Pinpoint the cell where the given text exists, returning its (X, Y) midpoint coordinate. 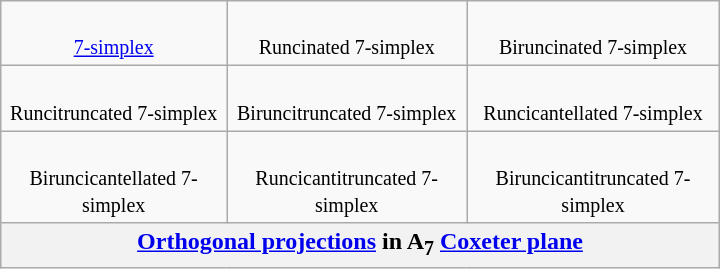
Orthogonal projections in A7 Coxeter plane (360, 245)
Biruncicantellated 7-simplex (114, 177)
7-simplex (114, 34)
Biruncitruncated 7-simplex (347, 98)
Runcicantellated 7-simplex (593, 98)
Runcitruncated 7-simplex (114, 98)
Biruncinated 7-simplex (593, 34)
Biruncicantitruncated 7-simplex (593, 177)
Runcinated 7-simplex (347, 34)
Runcicantitruncated 7-simplex (347, 177)
